Output the [x, y] coordinate of the center of the cell containing the given text.  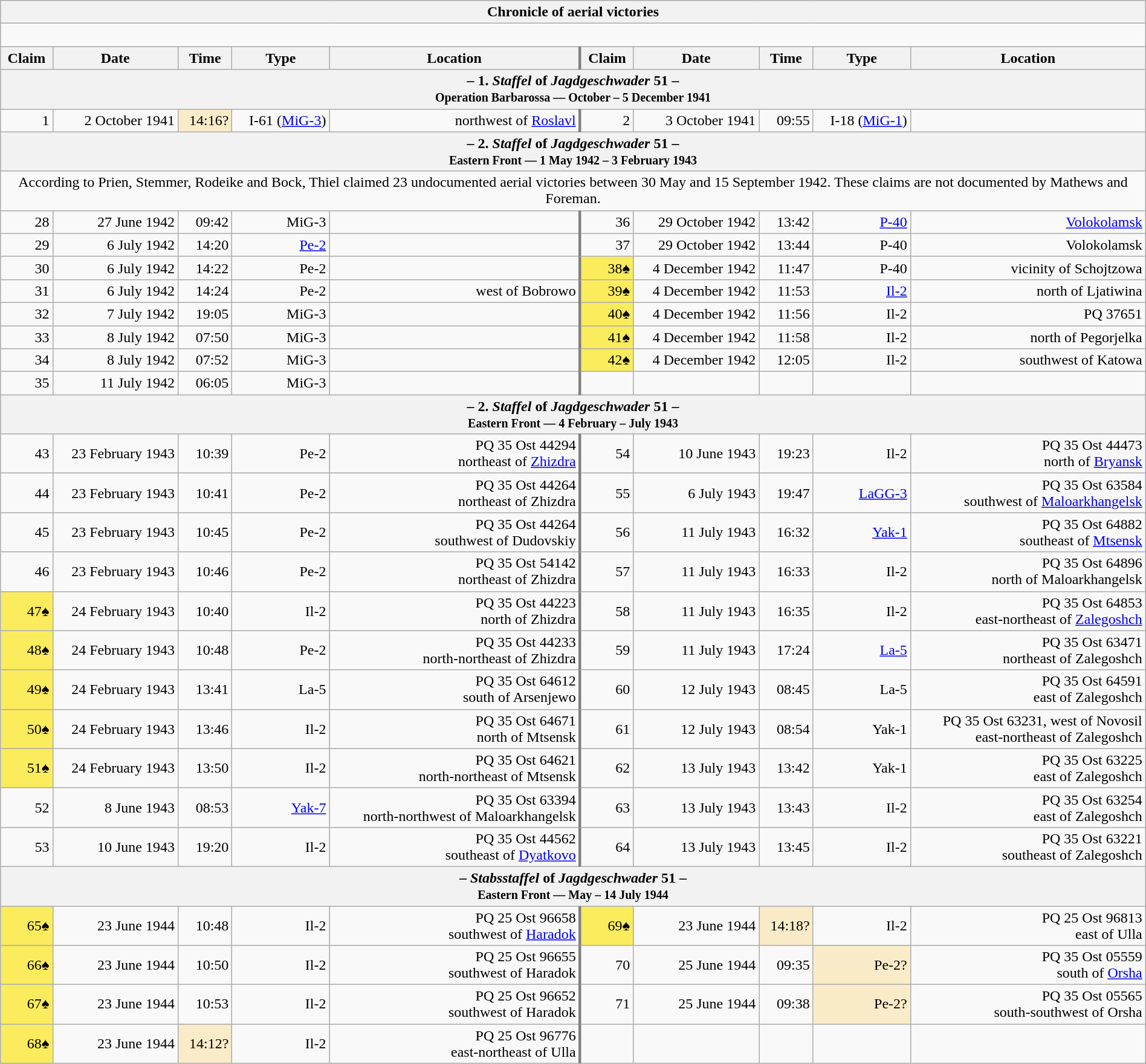
69♠ [607, 925]
34 [27, 360]
I-18 (MiG-1) [862, 120]
48♠ [27, 650]
PQ 35 Ost 64612 south of Arsenjewo [455, 689]
55 [607, 493]
– Stabsstaffel of Jagdgeschwader 51 –Eastern Front — May – 14 July 1944 [573, 886]
LaGG-3 [862, 493]
64 [607, 846]
07:52 [204, 360]
PQ 25 Ost 96652 southwest of Haradok [455, 1005]
08:53 [204, 808]
13:46 [204, 729]
16:35 [786, 611]
35 [27, 383]
2 [607, 120]
54 [607, 453]
6 July 1943 [696, 493]
PQ 35 Ost 63221 southeast of Zalegoshch [1028, 846]
09:38 [786, 1005]
PQ 35 Ost 44264 southwest of Dudovskiy [455, 532]
11:58 [786, 337]
27 June 1942 [115, 222]
68♠ [27, 1043]
Chronicle of aerial victories [573, 12]
1 [27, 120]
PQ 35 Ost 44473 north of Bryansk [1028, 453]
PQ 25 Ost 96776 east-northeast of Ulla [455, 1043]
PQ 37651 [1028, 314]
08:45 [786, 689]
70 [607, 965]
PQ 35 Ost 63394 north-northwest of Maloarkhangelsk [455, 808]
63 [607, 808]
11:47 [786, 268]
14:18? [786, 925]
37 [607, 245]
13:50 [204, 768]
12:05 [786, 360]
14:16? [204, 120]
65♠ [27, 925]
58 [607, 611]
57 [607, 572]
11 July 1942 [115, 383]
52 [27, 808]
14:20 [204, 245]
40♠ [607, 314]
PQ 35 Ost 64671 north of Mtsensk [455, 729]
50♠ [27, 729]
16:33 [786, 572]
10:40 [204, 611]
Yak-7 [280, 808]
northwest of Roslavl [455, 120]
– 2. Staffel of Jagdgeschwader 51 –Eastern Front — 4 February – July 1943 [573, 415]
31 [27, 291]
45 [27, 532]
19:05 [204, 314]
38♠ [607, 268]
36 [607, 222]
09:55 [786, 120]
PQ 35 Ost 63584 southwest of Maloarkhangelsk [1028, 493]
PQ 35 Ost 64882 southeast of Mtsensk [1028, 532]
PQ 35 Ost 64853 east-northeast of Zalegoshch [1028, 611]
3 October 1941 [696, 120]
14:24 [204, 291]
32 [27, 314]
10:39 [204, 453]
33 [27, 337]
60 [607, 689]
29 [27, 245]
PQ 35 Ost 44294 northeast of Zhizdra [455, 453]
49♠ [27, 689]
13:45 [786, 846]
13:44 [786, 245]
47♠ [27, 611]
42♠ [607, 360]
56 [607, 532]
51♠ [27, 768]
08:54 [786, 729]
PQ 35 Ost 44562 southeast of Dyatkovo [455, 846]
13:43 [786, 808]
PQ 35 Ost 64621 north-northeast of Mtsensk [455, 768]
19:47 [786, 493]
southwest of Katowa [1028, 360]
11:56 [786, 314]
10:46 [204, 572]
11:53 [786, 291]
66♠ [27, 965]
PQ 35 Ost 54142 northeast of Zhizdra [455, 572]
71 [607, 1005]
– 1. Staffel of Jagdgeschwader 51 –Operation Barbarossa — October – 5 December 1941 [573, 89]
PQ 35 Ost 64896 north of Maloarkhangelsk [1028, 572]
10:45 [204, 532]
PQ 25 Ost 96813 east of Ulla [1028, 925]
13:41 [204, 689]
PQ 35 Ost 44264 northeast of Zhizdra [455, 493]
north of Ljatiwina [1028, 291]
39♠ [607, 291]
07:50 [204, 337]
10:41 [204, 493]
10:53 [204, 1005]
west of Bobrowo [455, 291]
62 [607, 768]
PQ 35 Ost 63254 east of Zalegoshch [1028, 808]
09:35 [786, 965]
PQ 35 Ost 63471 northeast of Zalegoshch [1028, 650]
I-61 (MiG-3) [280, 120]
8 June 1943 [115, 808]
67♠ [27, 1005]
PQ 35 Ost 05565 south-southwest of Orsha [1028, 1005]
PQ 35 Ost 63231, west of Novosil east-northeast of Zalegoshch [1028, 729]
09:42 [204, 222]
PQ 35 Ost 64591 east of Zalegoshch [1028, 689]
14:22 [204, 268]
PQ 25 Ost 96655 southwest of Haradok [455, 965]
43 [27, 453]
53 [27, 846]
16:32 [786, 532]
north of Pegorjelka [1028, 337]
44 [27, 493]
10:50 [204, 965]
vicinity of Schojtzowa [1028, 268]
PQ 35 Ost 44233 north-northeast of Zhizdra [455, 650]
19:20 [204, 846]
17:24 [786, 650]
14:12? [204, 1043]
28 [27, 222]
46 [27, 572]
PQ 35 Ost 63225 east of Zalegoshch [1028, 768]
19:23 [786, 453]
2 October 1941 [115, 120]
PQ 25 Ost 96658 southwest of Haradok [455, 925]
7 July 1942 [115, 314]
41♠ [607, 337]
06:05 [204, 383]
PQ 35 Ost 44223 north of Zhizdra [455, 611]
61 [607, 729]
30 [27, 268]
PQ 35 Ost 05559 south of Orsha [1028, 965]
– 2. Staffel of Jagdgeschwader 51 –Eastern Front — 1 May 1942 – 3 February 1943 [573, 151]
59 [607, 650]
